Provide the [X, Y] coordinate of the cell's center where the given text is located.  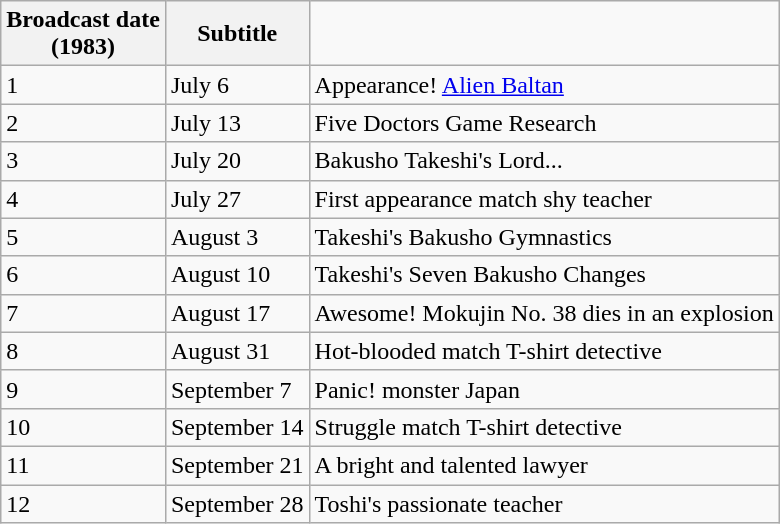
9 [84, 389]
August 3 [237, 237]
July 27 [237, 199]
Takeshi's Seven Bakusho Changes [544, 275]
7 [84, 313]
September 28 [237, 503]
Toshi's passionate teacher [544, 503]
A bright and talented lawyer [544, 465]
Bakusho Takeshi's Lord... [544, 161]
6 [84, 275]
Five Doctors Game Research [544, 123]
August 17 [237, 313]
Struggle match T-shirt detective [544, 427]
Subtitle [237, 34]
8 [84, 351]
Hot-blooded match T-shirt detective [544, 351]
August 31 [237, 351]
July 6 [237, 85]
12 [84, 503]
Panic! monster Japan [544, 389]
Takeshi's Bakusho Gymnastics [544, 237]
September 14 [237, 427]
Broadcast date(1983) [84, 34]
11 [84, 465]
July 20 [237, 161]
5 [84, 237]
Appearance! Alien Baltan [544, 85]
10 [84, 427]
Awesome! Mokujin No. 38 dies in an explosion [544, 313]
2 [84, 123]
August 10 [237, 275]
1 [84, 85]
September 7 [237, 389]
3 [84, 161]
4 [84, 199]
September 21 [237, 465]
July 13 [237, 123]
First appearance match shy teacher [544, 199]
